Return the (x, y) coordinate for the center point of the cell that contains the specified text.  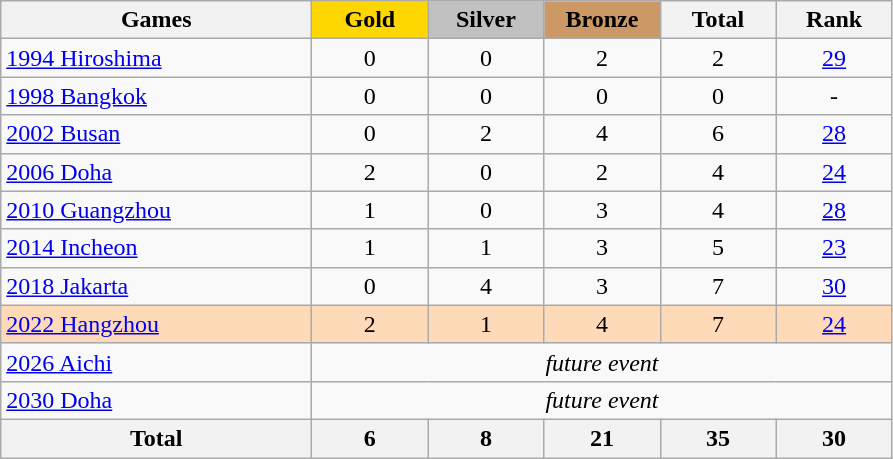
29 (834, 58)
Gold (370, 20)
23 (834, 248)
2002 Busan (156, 134)
Games (156, 20)
21 (602, 438)
2030 Doha (156, 400)
8 (486, 438)
2006 Doha (156, 172)
5 (718, 248)
2018 Jakarta (156, 286)
Silver (486, 20)
1994 Hiroshima (156, 58)
1998 Bangkok (156, 96)
- (834, 96)
2010 Guangzhou (156, 210)
Bronze (602, 20)
2022 Hangzhou (156, 324)
2014 Incheon (156, 248)
Rank (834, 20)
35 (718, 438)
2026 Aichi (156, 362)
